Pinpoint the cell where the given text exists, returning its (X, Y) midpoint coordinate. 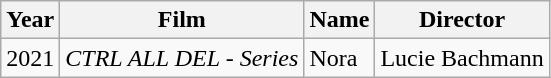
Lucie Bachmann (462, 58)
CTRL ALL DEL - Series (182, 58)
Director (462, 20)
Film (182, 20)
2021 (30, 58)
Name (340, 20)
Nora (340, 58)
Year (30, 20)
